Search for the cell housing the specified text and yield its [x, y] center coordinate. 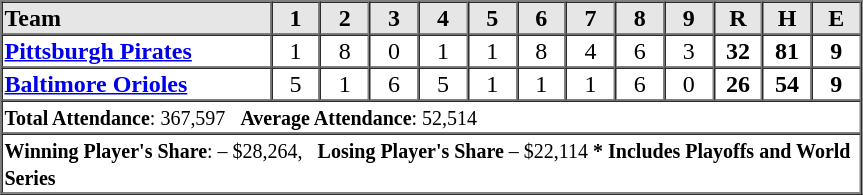
2 [344, 18]
26 [738, 84]
E [836, 18]
54 [788, 84]
Baltimore Orioles [137, 84]
7 [590, 18]
H [788, 18]
Total Attendance: 367,597 Average Attendance: 52,514 [432, 116]
Winning Player's Share: – $28,264, Losing Player's Share – $22,114 * Includes Playoffs and World Series [432, 164]
Pittsburgh Pirates [137, 50]
Team [137, 18]
81 [788, 50]
R [738, 18]
32 [738, 50]
